From the cell containing the given text, extract its center point as [X, Y] coordinate. 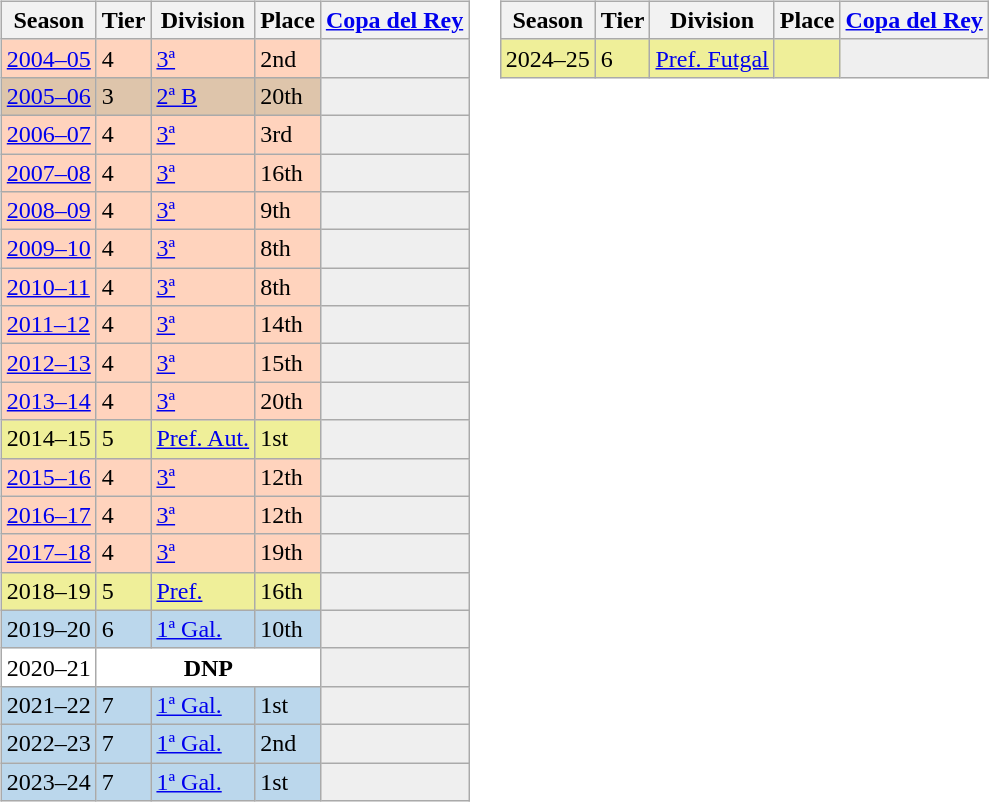
2021–22 [48, 705]
2017–18 [48, 553]
2007–08 [48, 173]
19th [288, 553]
2009–10 [48, 249]
2020–21 [48, 667]
3rd [288, 134]
2023–24 [48, 781]
2019–20 [48, 629]
2013–14 [48, 401]
Pref. Futgal [712, 58]
2011–12 [48, 325]
2010–11 [48, 287]
2006–07 [48, 134]
2015–16 [48, 477]
DNP [208, 667]
2004–05 [48, 58]
2024–25 [548, 58]
2ª B [203, 96]
9th [288, 211]
2012–13 [48, 363]
2005–06 [48, 96]
Pref. Aut. [203, 439]
2022–23 [48, 743]
14th [288, 325]
2018–19 [48, 591]
2016–17 [48, 515]
Pref. [203, 591]
3 [124, 96]
2014–15 [48, 439]
10th [288, 629]
15th [288, 363]
2008–09 [48, 211]
